Search for the cell housing the specified text and yield its (X, Y) center coordinate. 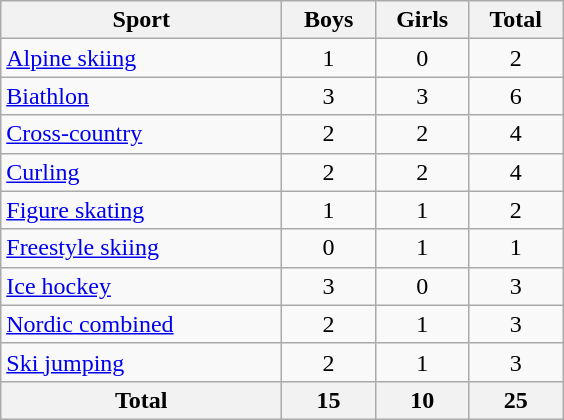
Ski jumping (142, 362)
Figure skating (142, 210)
Biathlon (142, 96)
Nordic combined (142, 324)
10 (422, 400)
Ice hockey (142, 286)
Curling (142, 172)
15 (329, 400)
25 (516, 400)
6 (516, 96)
Sport (142, 20)
Alpine skiing (142, 58)
Freestyle skiing (142, 248)
Cross-country (142, 134)
Boys (329, 20)
Girls (422, 20)
